Identify which cell holds the provided text, then report its (X, Y) central coordinate. 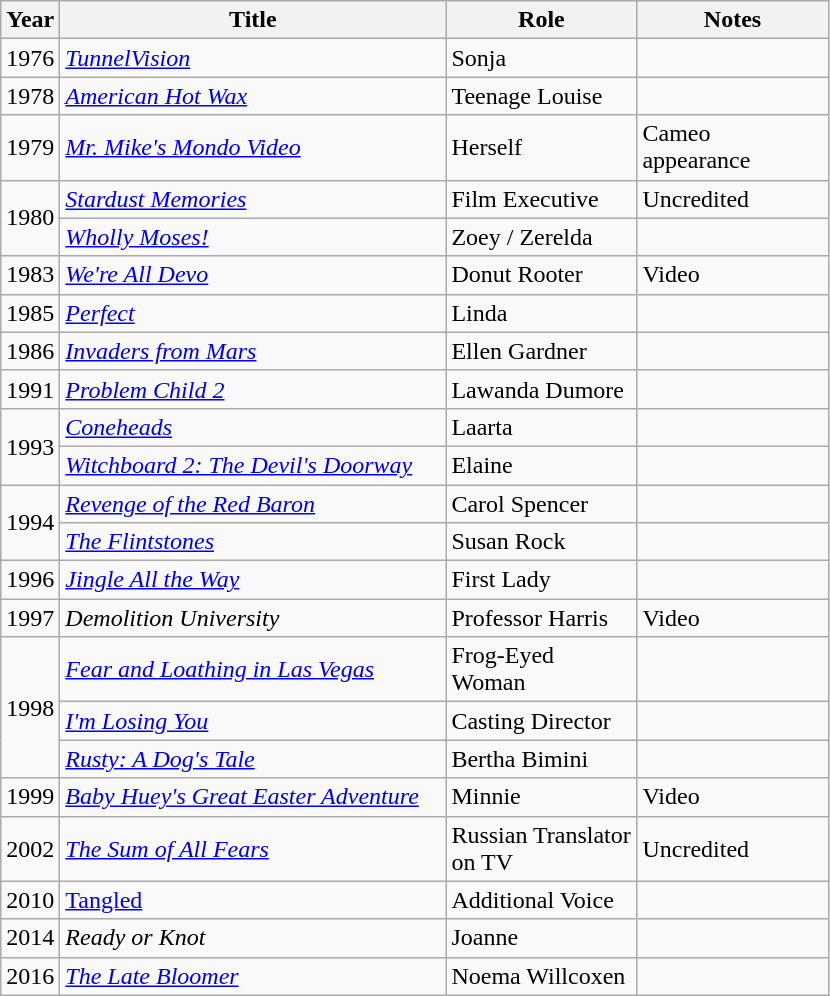
1998 (30, 708)
2016 (30, 976)
Teenage Louise (542, 96)
Frog-Eyed Woman (542, 670)
1996 (30, 580)
The Sum of All Fears (253, 848)
1979 (30, 148)
Witchboard 2: The Devil's Doorway (253, 465)
Minnie (542, 797)
Problem Child 2 (253, 389)
Additional Voice (542, 900)
Rusty: A Dog's Tale (253, 759)
Carol Spencer (542, 503)
First Lady (542, 580)
2002 (30, 848)
Sonja (542, 58)
Demolition University (253, 618)
Zoey / Zerelda (542, 237)
1986 (30, 351)
Revenge of the Red Baron (253, 503)
1991 (30, 389)
Ellen Gardner (542, 351)
Year (30, 20)
Cameo appearance (732, 148)
Title (253, 20)
Noema Willcoxen (542, 976)
Lawanda Dumore (542, 389)
Baby Huey's Great Easter Adventure (253, 797)
Film Executive (542, 199)
1980 (30, 218)
1983 (30, 275)
The Late Bloomer (253, 976)
Jingle All the Way (253, 580)
Ready or Knot (253, 938)
1994 (30, 522)
Herself (542, 148)
Invaders from Mars (253, 351)
Coneheads (253, 427)
Professor Harris (542, 618)
Donut Rooter (542, 275)
American Hot Wax (253, 96)
Fear and Loathing in Las Vegas (253, 670)
Bertha Bimini (542, 759)
1976 (30, 58)
1978 (30, 96)
Mr. Mike's Mondo Video (253, 148)
TunnelVision (253, 58)
1985 (30, 313)
Elaine (542, 465)
The Flintstones (253, 542)
Role (542, 20)
Laarta (542, 427)
1997 (30, 618)
Joanne (542, 938)
Susan Rock (542, 542)
Wholly Moses! (253, 237)
Linda (542, 313)
We're All Devo (253, 275)
I'm Losing You (253, 721)
1999 (30, 797)
Stardust Memories (253, 199)
Tangled (253, 900)
1993 (30, 446)
Casting Director (542, 721)
Perfect (253, 313)
2014 (30, 938)
2010 (30, 900)
Notes (732, 20)
Russian Translator on TV (542, 848)
